Find where the given text appears and provide that cell's center as [x, y] coordinate. 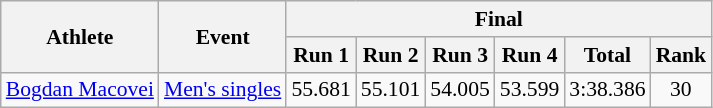
Run 2 [390, 55]
Rank [682, 55]
Run 1 [320, 55]
30 [682, 90]
Bogdan Macovei [80, 90]
Total [607, 55]
3:38.386 [607, 90]
Men's singles [222, 90]
55.681 [320, 90]
54.005 [460, 90]
Athlete [80, 36]
Run 4 [530, 55]
55.101 [390, 90]
Final [498, 19]
Event [222, 36]
Run 3 [460, 55]
53.599 [530, 90]
